Capture the cell that displays the provided text and extract its [X, Y] central coordinate. 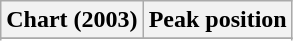
Peak position [218, 20]
Chart (2003) [72, 20]
